Detect which cell encompasses the target text, then output its [X, Y] center coordinate. 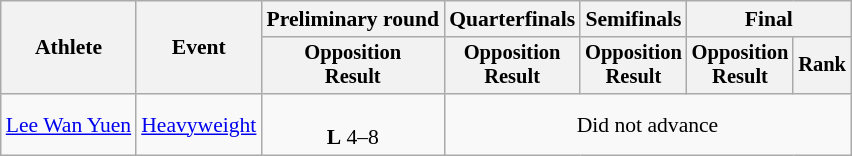
Quarterfinals [512, 19]
Rank [822, 66]
Heavyweight [198, 124]
Event [198, 48]
L 4–8 [352, 124]
Semifinals [634, 19]
Lee Wan Yuen [68, 124]
Final [769, 19]
Did not advance [648, 124]
Athlete [68, 48]
Preliminary round [352, 19]
